Search for the cell housing the specified text and yield its [x, y] center coordinate. 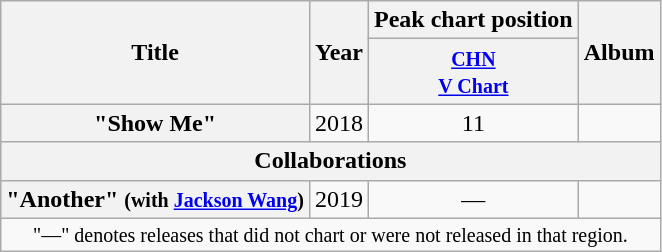
"Another" (with Jackson Wang) [156, 199]
Album [619, 52]
"—" denotes releases that did not chart or were not released in that region. [330, 234]
2019 [338, 199]
CHNV Chart [474, 72]
— [474, 199]
2018 [338, 123]
Collaborations [330, 161]
11 [474, 123]
Title [156, 52]
"Show Me" [156, 123]
Peak chart position [474, 20]
Year [338, 52]
